Determine the (x, y) coordinate at the center of the cell enclosing the given text.  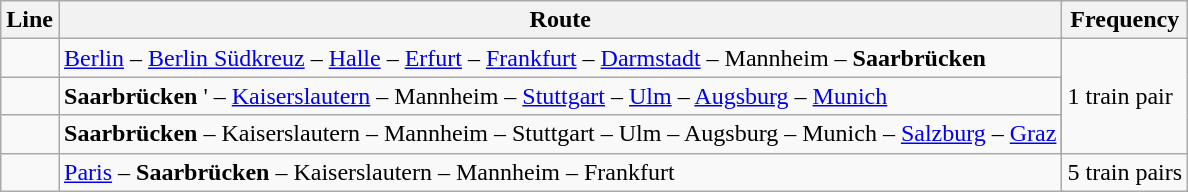
5 train pairs (1125, 172)
Paris – Saarbrücken – Kaiserslautern – Mannheim – Frankfurt (560, 172)
1 train pair (1125, 96)
Line (30, 20)
Saarbrücken ' – Kaiserslautern – Mannheim – Stuttgart – Ulm – Augsburg – Munich (560, 96)
Berlin – Berlin Südkreuz – Halle – Erfurt – Frankfurt – Darmstadt – Mannheim – Saarbrücken (560, 58)
Route (560, 20)
Frequency (1125, 20)
Saarbrücken – Kaiserslautern – Mannheim – Stuttgart – Ulm – Augsburg – Munich – Salzburg – Graz (560, 134)
